Locate the cell with the specified text and output its [x, y] center coordinate. 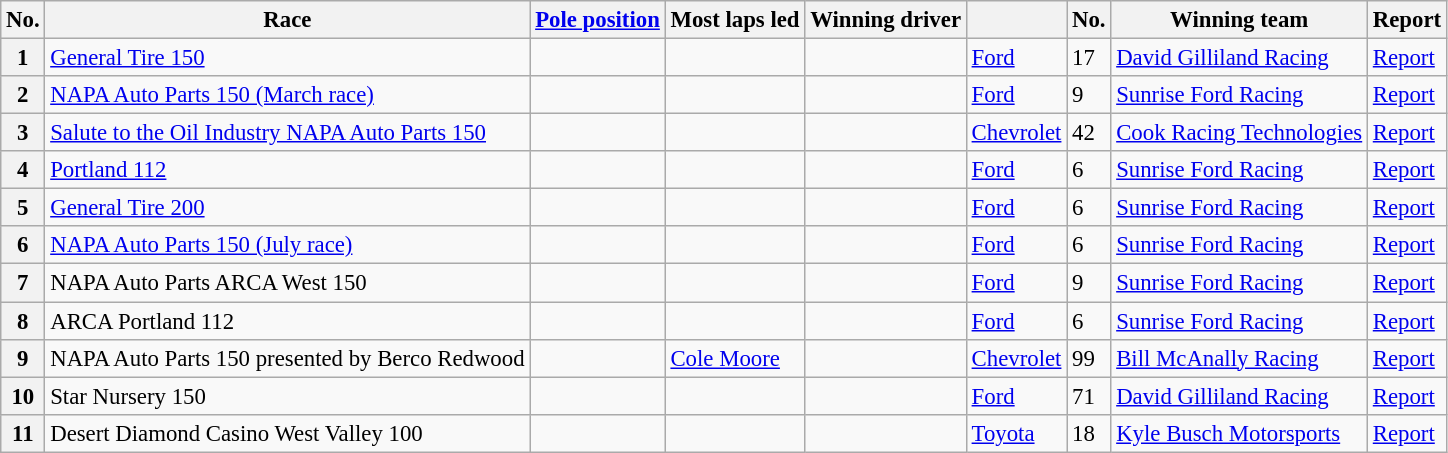
99 [1089, 358]
8 [23, 321]
11 [23, 433]
17 [1089, 58]
Most laps led [735, 20]
Toyota [1016, 433]
Portland 112 [288, 170]
General Tire 200 [288, 208]
1 [23, 58]
71 [1089, 396]
10 [23, 396]
5 [23, 208]
Kyle Busch Motorsports [1240, 433]
Race [288, 20]
ARCA Portland 112 [288, 321]
Star Nursery 150 [288, 396]
42 [1089, 133]
2 [23, 95]
18 [1089, 433]
Salute to the Oil Industry NAPA Auto Parts 150 [288, 133]
Winning team [1240, 20]
3 [23, 133]
Pole position [598, 20]
NAPA Auto Parts ARCA West 150 [288, 283]
General Tire 150 [288, 58]
7 [23, 283]
Desert Diamond Casino West Valley 100 [288, 433]
Cole Moore [735, 358]
Winning driver [886, 20]
NAPA Auto Parts 150 (July race) [288, 245]
Cook Racing Technologies [1240, 133]
NAPA Auto Parts 150 presented by Berco Redwood [288, 358]
Bill McAnally Racing [1240, 358]
NAPA Auto Parts 150 (March race) [288, 95]
4 [23, 170]
